Output the [x, y] coordinate of the center of the cell containing the given text.  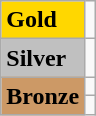
Bronze [43, 96]
Silver [43, 58]
Gold [43, 20]
